Detect which cell encompasses the target text, then output its [x, y] center coordinate. 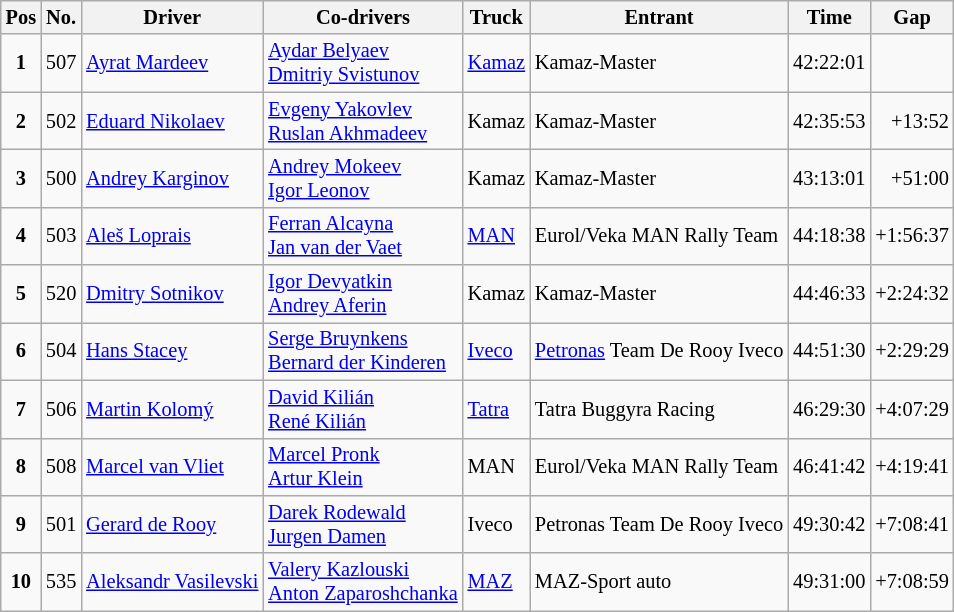
502 [61, 121]
+2:24:32 [912, 294]
500 [61, 178]
Entrant [659, 17]
Tatra [496, 409]
49:30:42 [829, 524]
9 [21, 524]
8 [21, 467]
506 [61, 409]
Dmitry Sotnikov [172, 294]
Time [829, 17]
Darek Rodewald Jurgen Damen [362, 524]
Hans Stacey [172, 351]
+7:08:41 [912, 524]
+4:19:41 [912, 467]
Pos [21, 17]
MAZ-Sport auto [659, 582]
503 [61, 236]
2 [21, 121]
Ferran Alcayna Jan van der Vaet [362, 236]
Igor Devyatkin Andrey Aferin [362, 294]
507 [61, 63]
Valery Kazlouski Anton Zaparoshchanka [362, 582]
+1:56:37 [912, 236]
44:46:33 [829, 294]
Gap [912, 17]
42:35:53 [829, 121]
Driver [172, 17]
MAZ [496, 582]
+7:08:59 [912, 582]
Eduard Nikolaev [172, 121]
Tatra Buggyra Racing [659, 409]
+13:52 [912, 121]
504 [61, 351]
44:51:30 [829, 351]
1 [21, 63]
520 [61, 294]
Aydar Belyaev Dmitriy Svistunov [362, 63]
Aleksandr Vasilevski [172, 582]
+2:29:29 [912, 351]
Martin Kolomý [172, 409]
49:31:00 [829, 582]
535 [61, 582]
Andrey Mokeev Igor Leonov [362, 178]
44:18:38 [829, 236]
Gerard de Rooy [172, 524]
Marcel Pronk Artur Klein [362, 467]
Andrey Karginov [172, 178]
Truck [496, 17]
4 [21, 236]
3 [21, 178]
5 [21, 294]
Marcel van Vliet [172, 467]
+51:00 [912, 178]
7 [21, 409]
501 [61, 524]
43:13:01 [829, 178]
42:22:01 [829, 63]
508 [61, 467]
Co-drivers [362, 17]
David Kilián René Kilián [362, 409]
Evgeny Yakovlev Ruslan Akhmadeev [362, 121]
No. [61, 17]
46:41:42 [829, 467]
Aleš Loprais [172, 236]
Ayrat Mardeev [172, 63]
+4:07:29 [912, 409]
10 [21, 582]
Serge Bruynkens Bernard der Kinderen [362, 351]
46:29:30 [829, 409]
6 [21, 351]
